Return the (x, y) coordinate for the center point of the cell that contains the specified text.  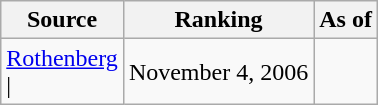
As of (346, 20)
Source (62, 20)
Ranking (218, 20)
Rothenberg| (62, 72)
November 4, 2006 (218, 72)
